Return [X, Y] of the center of cell containing provided text 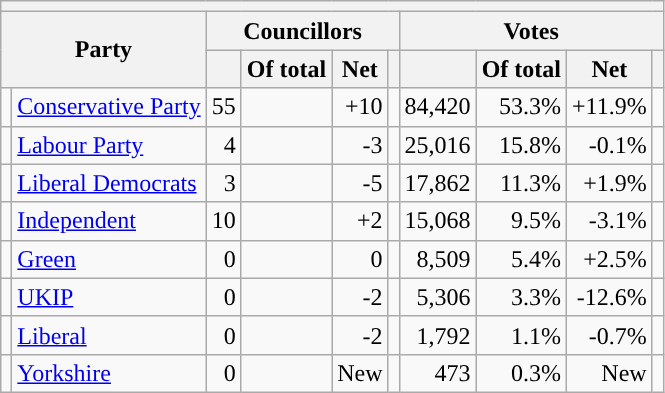
3 [224, 183]
Yorkshire [109, 373]
+1.9% [610, 183]
Liberal Democrats [109, 183]
+2.5% [610, 259]
55 [224, 107]
473 [438, 373]
Councillors [302, 31]
15,068 [438, 221]
8,509 [438, 259]
-5 [360, 183]
-12.6% [610, 297]
+2 [360, 221]
17,862 [438, 183]
Party [104, 50]
1,792 [438, 335]
Green [109, 259]
-3.1% [610, 221]
Conservative Party [109, 107]
Independent [109, 221]
53.3% [521, 107]
15.8% [521, 145]
-0.1% [610, 145]
9.5% [521, 221]
5.4% [521, 259]
25,016 [438, 145]
0.3% [521, 373]
3.3% [521, 297]
+10 [360, 107]
1.1% [521, 335]
-3 [360, 145]
4 [224, 145]
10 [224, 221]
Labour Party [109, 145]
84,420 [438, 107]
Liberal [109, 335]
5,306 [438, 297]
+11.9% [610, 107]
Votes [531, 31]
-0.7% [610, 335]
UKIP [109, 297]
11.3% [521, 183]
